Scan for the cell matching the given text and deliver its (X, Y) coordinate at center. 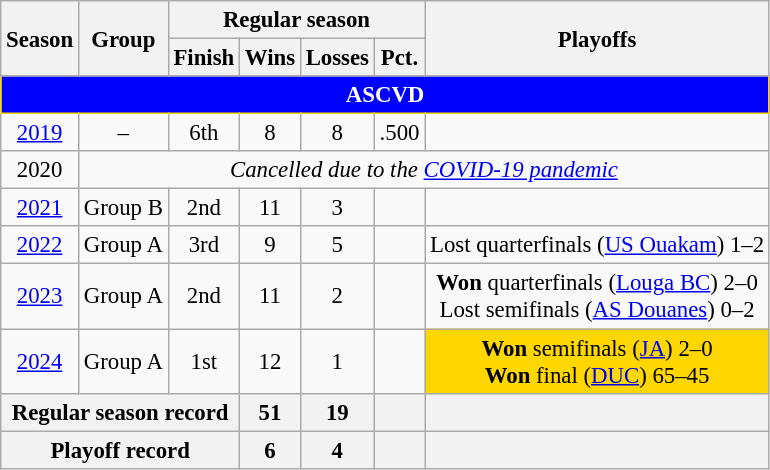
Regular season (296, 20)
2021 (40, 208)
1 (337, 362)
Wins (270, 58)
.500 (399, 133)
Playoffs (598, 38)
6 (270, 450)
12 (270, 362)
Won quarterfinals (Louga BC) 2–0Lost semifinals (AS Douanes) 0–2 (598, 296)
Playoff record (120, 450)
Lost quarterfinals (US Ouakam) 1–2 (598, 245)
Group B (123, 208)
2024 (40, 362)
Finish (204, 58)
Pct. (399, 58)
3rd (204, 245)
ASCVD (386, 95)
19 (337, 412)
1st (204, 362)
6th (204, 133)
Cancelled due to the COVID-19 pandemic (424, 170)
Won semifinals (JA) 2–0Won final (DUC) 65–45 (598, 362)
3 (337, 208)
51 (270, 412)
Losses (337, 58)
Regular season record (120, 412)
Group (123, 38)
2022 (40, 245)
2019 (40, 133)
4 (337, 450)
5 (337, 245)
2 (337, 296)
Season (40, 38)
2023 (40, 296)
9 (270, 245)
2020 (40, 170)
– (123, 133)
